Scan for the cell matching the given text and deliver its (X, Y) coordinate at center. 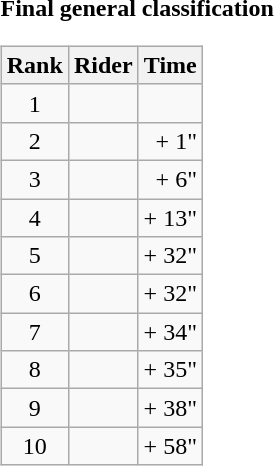
+ 38" (170, 408)
Rank (34, 65)
10 (34, 446)
4 (34, 217)
2 (34, 141)
6 (34, 294)
+ 34" (170, 332)
9 (34, 408)
Rider (103, 65)
+ 1" (170, 141)
+ 6" (170, 179)
+ 35" (170, 370)
Time (170, 65)
+ 58" (170, 446)
5 (34, 256)
+ 13" (170, 217)
8 (34, 370)
1 (34, 103)
3 (34, 179)
7 (34, 332)
